Return (X, Y) of the center of cell containing provided text 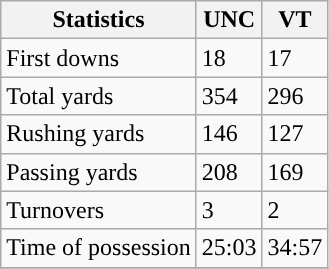
VT (295, 20)
296 (295, 96)
17 (295, 58)
3 (229, 210)
2 (295, 210)
Statistics (99, 20)
34:57 (295, 248)
18 (229, 58)
25:03 (229, 248)
Total yards (99, 96)
Turnovers (99, 210)
UNC (229, 20)
Time of possession (99, 248)
354 (229, 96)
Passing yards (99, 172)
Rushing yards (99, 134)
208 (229, 172)
First downs (99, 58)
146 (229, 134)
127 (295, 134)
169 (295, 172)
